Capture the cell that displays the provided text and extract its (X, Y) central coordinate. 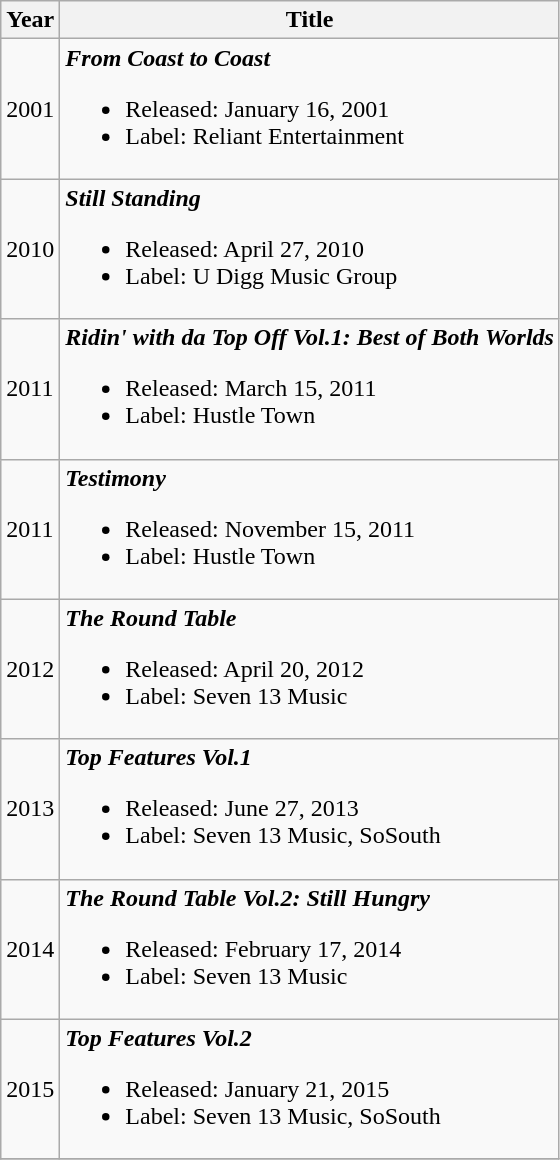
2010 (30, 249)
Ridin' with da Top Off Vol.1: Best of Both WorldsReleased: March 15, 2011Label: Hustle Town (310, 389)
Top Features Vol.2Released: January 21, 2015Label: Seven 13 Music, SoSouth (310, 1089)
TestimonyReleased: November 15, 2011Label: Hustle Town (310, 529)
The Round Table Vol.2: Still HungryReleased: February 17, 2014Label: Seven 13 Music (310, 949)
2012 (30, 669)
2015 (30, 1089)
2014 (30, 949)
Title (310, 20)
Still StandingReleased: April 27, 2010Label: U Digg Music Group (310, 249)
Top Features Vol.1Released: June 27, 2013Label: Seven 13 Music, SoSouth (310, 809)
The Round TableReleased: April 20, 2012Label: Seven 13 Music (310, 669)
2001 (30, 109)
From Coast to CoastReleased: January 16, 2001Label: Reliant Entertainment (310, 109)
Year (30, 20)
2013 (30, 809)
